From the cell containing the given text, extract its center point as [x, y] coordinate. 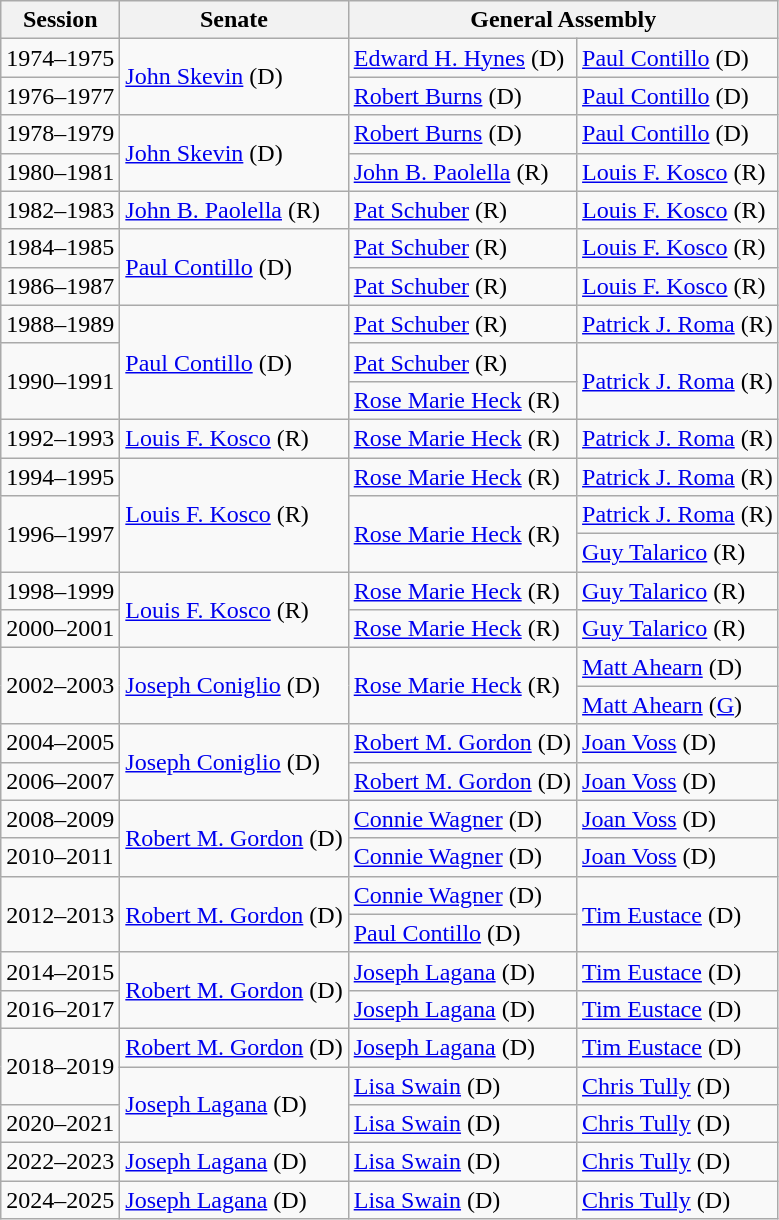
2014–2015 [60, 971]
Matt Ahearn (D) [678, 667]
Edward H. Hynes (D) [462, 58]
1992–1993 [60, 438]
Senate [234, 20]
1978–1979 [60, 134]
2024–2025 [60, 1200]
2000–2001 [60, 629]
1980–1981 [60, 172]
2010–2011 [60, 857]
1988–1989 [60, 324]
2012–2013 [60, 914]
Matt Ahearn (G) [678, 705]
1986–1987 [60, 286]
2002–2003 [60, 686]
Session [60, 20]
1984–1985 [60, 248]
1982–1983 [60, 210]
2022–2023 [60, 1162]
1974–1975 [60, 58]
2004–2005 [60, 743]
1998–1999 [60, 591]
2006–2007 [60, 781]
2018–2019 [60, 1066]
1976–1977 [60, 96]
General Assembly [563, 20]
1996–1997 [60, 534]
2008–2009 [60, 819]
1990–1991 [60, 381]
2016–2017 [60, 1009]
1994–1995 [60, 477]
2020–2021 [60, 1124]
